Capture the cell that displays the provided text and extract its (X, Y) central coordinate. 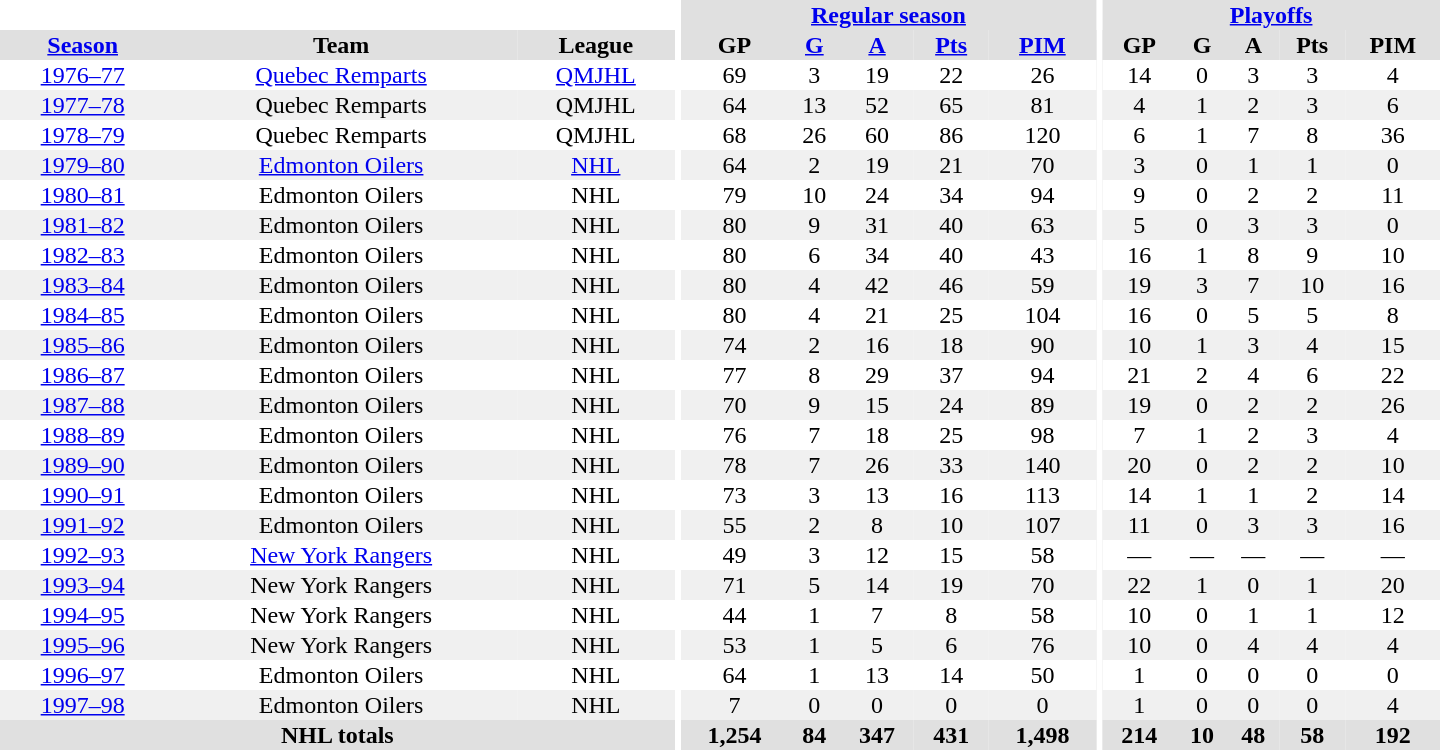
1984–85 (82, 315)
50 (1042, 675)
Season (82, 45)
81 (1042, 105)
43 (1042, 255)
1996–97 (82, 675)
73 (734, 495)
37 (951, 375)
431 (951, 735)
1976–77 (82, 75)
36 (1392, 135)
86 (951, 135)
71 (734, 585)
1979–80 (82, 165)
1982–83 (82, 255)
55 (734, 525)
1995–96 (82, 645)
84 (814, 735)
63 (1042, 225)
192 (1392, 735)
120 (1042, 135)
90 (1042, 345)
214 (1139, 735)
49 (734, 555)
1986–87 (82, 375)
1981–82 (82, 225)
104 (1042, 315)
1,498 (1042, 735)
79 (734, 195)
65 (951, 105)
77 (734, 375)
1991–92 (82, 525)
48 (1254, 735)
44 (734, 615)
1977–78 (82, 105)
98 (1042, 435)
42 (877, 285)
59 (1042, 285)
1983–84 (82, 285)
1980–81 (82, 195)
31 (877, 225)
1992–93 (82, 555)
60 (877, 135)
33 (951, 465)
1993–94 (82, 585)
107 (1042, 525)
52 (877, 105)
NHL totals (338, 735)
Playoffs (1271, 15)
1978–79 (82, 135)
46 (951, 285)
347 (877, 735)
29 (877, 375)
53 (734, 645)
1988–89 (82, 435)
78 (734, 465)
68 (734, 135)
1989–90 (82, 465)
140 (1042, 465)
1994–95 (82, 615)
Regular season (888, 15)
1990–91 (82, 495)
113 (1042, 495)
69 (734, 75)
1987–88 (82, 405)
1,254 (734, 735)
89 (1042, 405)
Team (341, 45)
League (596, 45)
1997–98 (82, 705)
1985–86 (82, 345)
74 (734, 345)
